Determine the [x, y] coordinate at the center of the cell enclosing the given text.  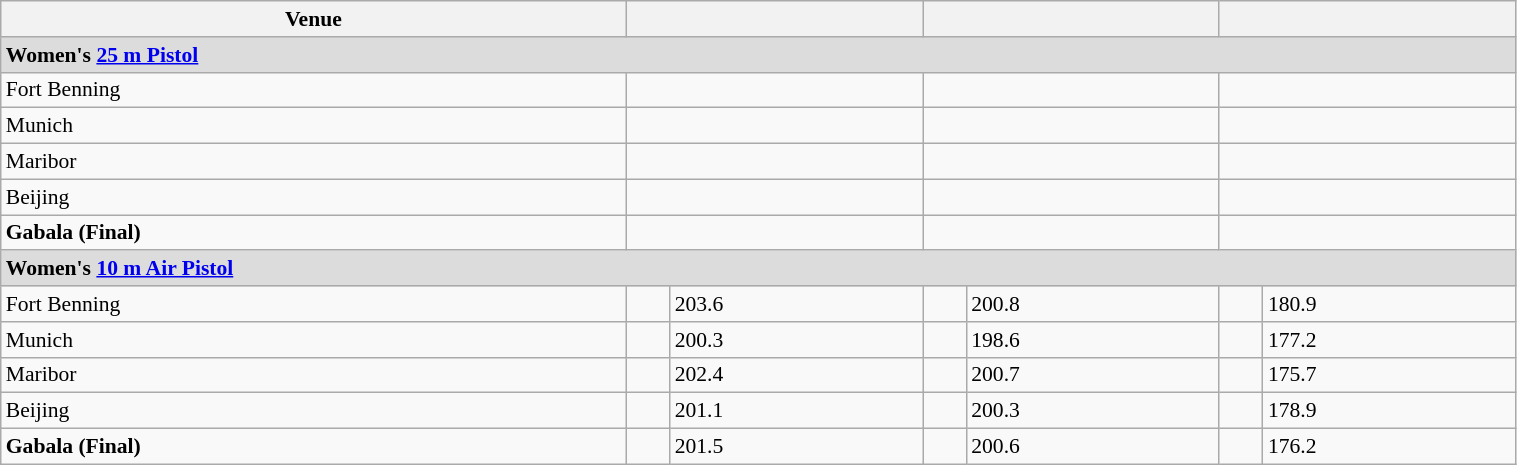
Women's 10 m Air Pistol [758, 269]
201.1 [796, 411]
177.2 [1390, 340]
200.6 [1092, 447]
203.6 [796, 304]
198.6 [1092, 340]
178.9 [1390, 411]
180.9 [1390, 304]
Women's 25 m Pistol [758, 55]
200.8 [1092, 304]
200.7 [1092, 375]
Venue [314, 19]
176.2 [1390, 447]
175.7 [1390, 375]
202.4 [796, 375]
201.5 [796, 447]
